Find where the given text appears and provide that cell's center as (X, Y) coordinate. 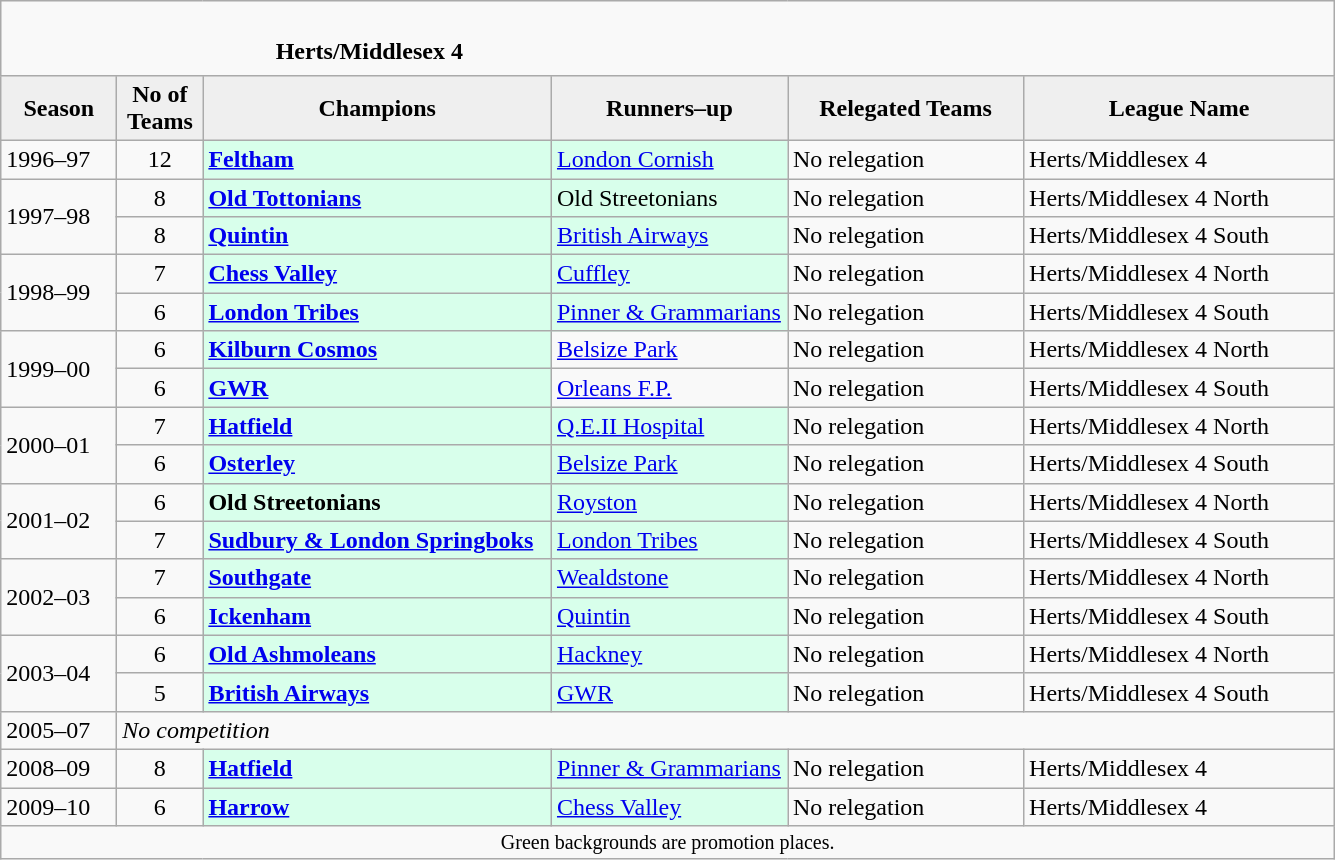
Cuffley (669, 274)
Ickenham (378, 616)
1999–00 (59, 369)
1996–97 (59, 159)
Kilburn Cosmos (378, 350)
Harrow (378, 807)
1997–98 (59, 216)
2000–01 (59, 445)
Southgate (378, 578)
Wealdstone (669, 578)
League Name (1180, 108)
Feltham (378, 159)
2005–07 (59, 730)
Champions (378, 108)
Royston (669, 502)
12 (160, 159)
Old Tottonians (378, 197)
2003–04 (59, 673)
5 (160, 692)
Q.E.II Hospital (669, 426)
Season (59, 108)
2008–09 (59, 768)
1998–99 (59, 293)
Osterley (378, 464)
2001–02 (59, 521)
Hackney (669, 654)
No of Teams (160, 108)
Relegated Teams (906, 108)
London Cornish (669, 159)
Orleans F.P. (669, 388)
Green backgrounds are promotion places. (668, 842)
2002–03 (59, 597)
Old Ashmoleans (378, 654)
Sudbury & London Springboks (378, 540)
No competition (726, 730)
2009–10 (59, 807)
Runners–up (669, 108)
